Identify which cell holds the provided text, then report its [x, y] central coordinate. 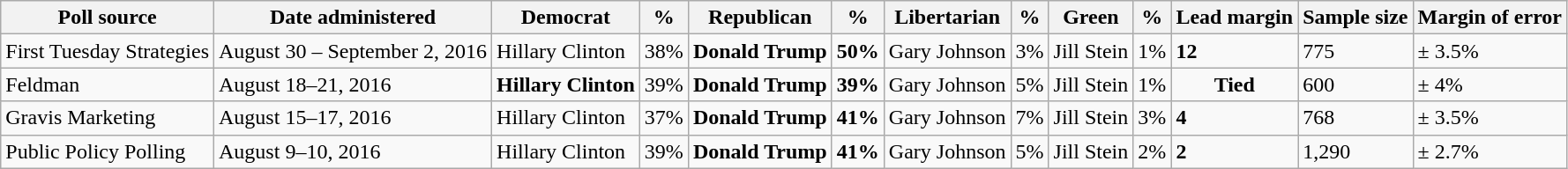
Tied [1235, 84]
Libertarian [947, 18]
2 [1235, 151]
Public Policy Polling [108, 151]
Gravis Marketing [108, 118]
7% [1030, 118]
Poll source [108, 18]
First Tuesday Strategies [108, 51]
Republican [760, 18]
Lead margin [1235, 18]
Date administered [353, 18]
775 [1355, 51]
38% [663, 51]
37% [663, 118]
August 30 – September 2, 2016 [353, 51]
Democrat [566, 18]
2% [1152, 151]
Feldman [108, 84]
4 [1235, 118]
August 18–21, 2016 [353, 84]
Margin of error [1490, 18]
± 4% [1490, 84]
600 [1355, 84]
50% [857, 51]
Sample size [1355, 18]
12 [1235, 51]
August 15–17, 2016 [353, 118]
± 2.7% [1490, 151]
August 9–10, 2016 [353, 151]
1,290 [1355, 151]
768 [1355, 118]
Green [1091, 18]
